From the cell containing the given text, extract its center point as (x, y) coordinate. 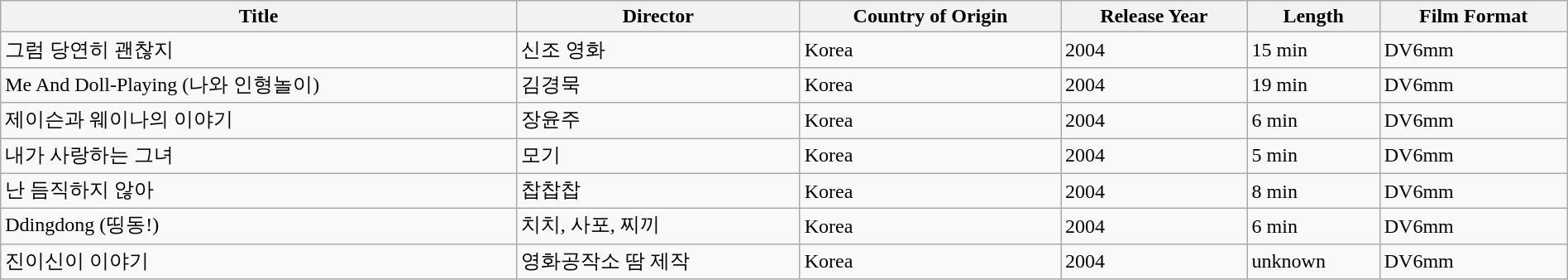
치치, 사포, 찌끼 (658, 227)
Release Year (1154, 17)
내가 사랑하는 그녀 (259, 156)
신조 영화 (658, 50)
Film Format (1474, 17)
찹찹찹 (658, 191)
난 듬직하지 않아 (259, 191)
19 min (1313, 84)
Director (658, 17)
모기 (658, 156)
Ddingdong (띵동!) (259, 227)
8 min (1313, 191)
15 min (1313, 50)
unknown (1313, 262)
Me And Doll-Playing (나와 인형놀이) (259, 84)
그럼 당연히 괜찮지 (259, 50)
장윤주 (658, 121)
5 min (1313, 156)
Title (259, 17)
Length (1313, 17)
영화공작소 땀 제작 (658, 262)
Country of Origin (930, 17)
김경묵 (658, 84)
제이슨과 웨이나의 이야기 (259, 121)
진이신이 이야기 (259, 262)
